Capture the cell that displays the provided text and extract its (X, Y) central coordinate. 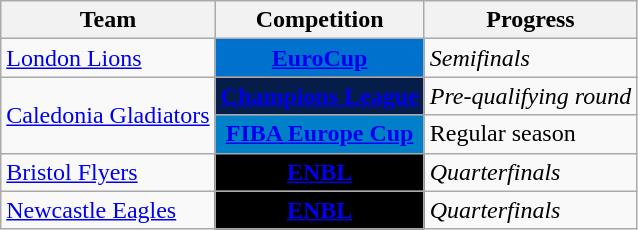
Caledonia Gladiators (108, 115)
FIBA Europe Cup (320, 134)
Team (108, 20)
Newcastle Eagles (108, 210)
London Lions (108, 58)
Progress (530, 20)
Semifinals (530, 58)
Pre-qualifying round (530, 96)
Bristol Flyers (108, 172)
EuroCup (320, 58)
Champions League (320, 96)
Regular season (530, 134)
Competition (320, 20)
